Capture the cell that displays the provided text and extract its [x, y] central coordinate. 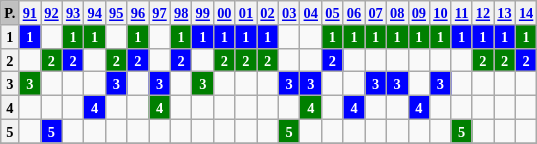
97 [160, 12]
94 [95, 12]
03 [289, 12]
95 [116, 12]
14 [526, 12]
06 [354, 12]
92 [52, 12]
07 [376, 12]
98 [181, 12]
02 [268, 12]
09 [419, 12]
05 [333, 12]
00 [225, 12]
99 [203, 12]
01 [246, 12]
13 [505, 12]
10 [441, 12]
96 [138, 12]
08 [397, 12]
12 [483, 12]
91 [30, 12]
11 [462, 12]
93 [73, 12]
P. [10, 12]
04 [311, 12]
